Provide the [X, Y] coordinate of the cell's center where the given text is located.  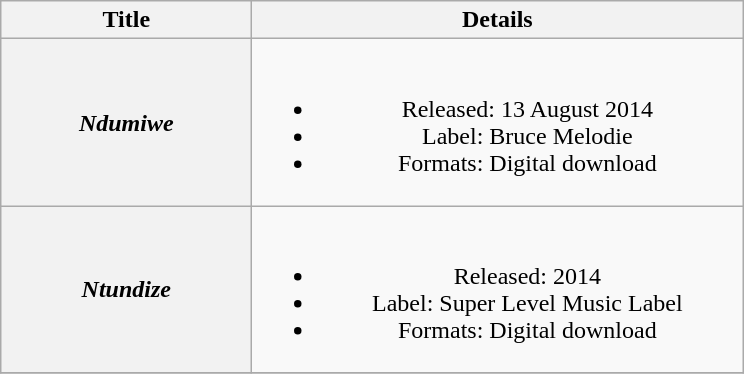
Title [126, 20]
Ntundize [126, 290]
Details [498, 20]
Released: 2014Label: Super Level Music LabelFormats: Digital download [498, 290]
Ndumiwe [126, 122]
Released: 13 August 2014Label: Bruce MelodieFormats: Digital download [498, 122]
